Locate the cell with the specified text and output its (x, y) center coordinate. 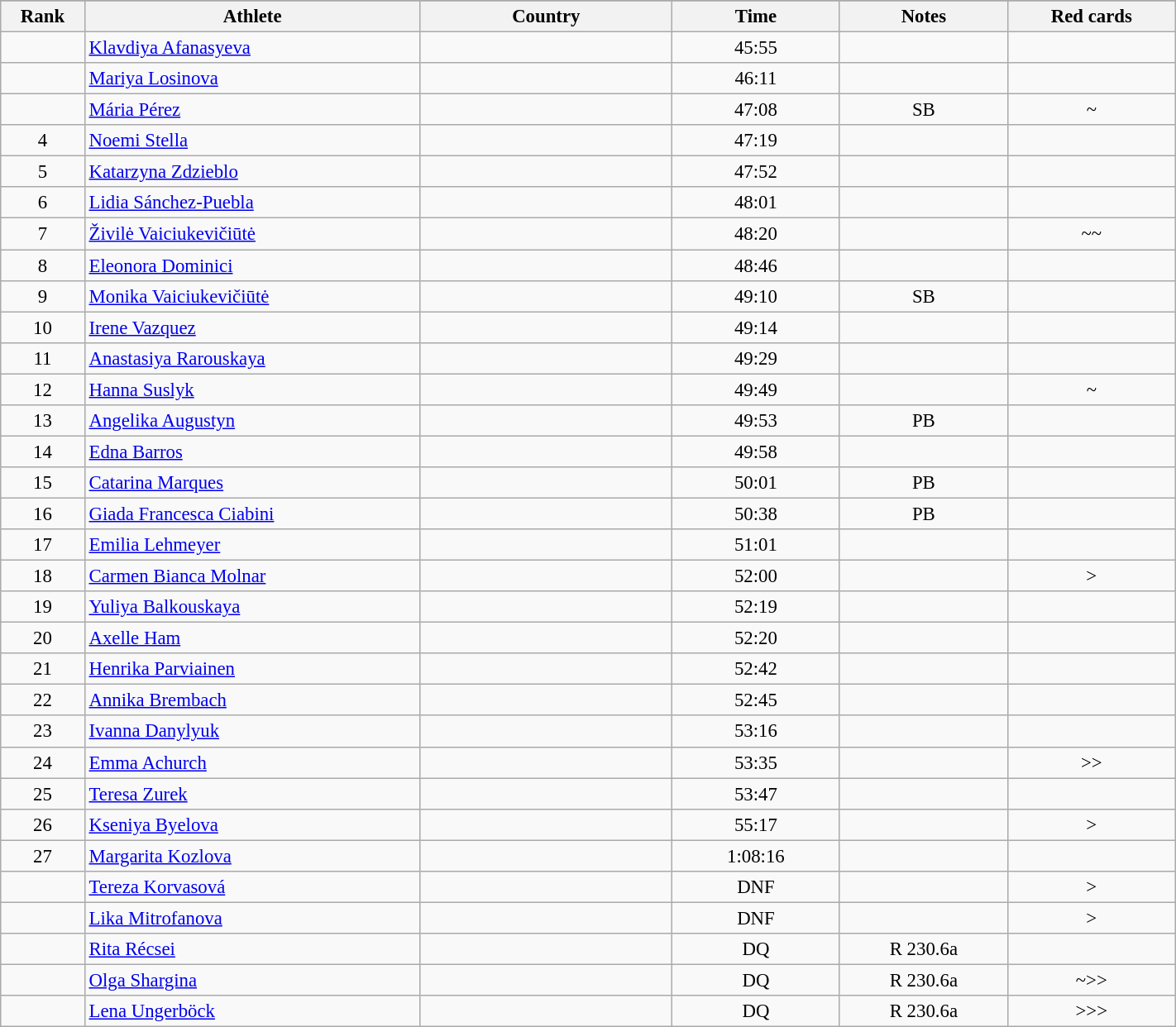
52:00 (756, 576)
15 (43, 483)
17 (43, 545)
Axelle Ham (252, 638)
Noemi Stella (252, 141)
18 (43, 576)
53:16 (756, 732)
27 (43, 856)
20 (43, 638)
Giada Francesca Ciabini (252, 513)
Country (546, 17)
53:47 (756, 794)
Anastasiya Rarouskaya (252, 358)
47:19 (756, 141)
4 (43, 141)
49:29 (756, 358)
Catarina Marques (252, 483)
Irene Vazquez (252, 327)
51:01 (756, 545)
Angelika Augustyn (252, 421)
Kseniya Byelova (252, 824)
Red cards (1092, 17)
Tereza Korvasová (252, 887)
1:08:16 (756, 856)
45:55 (756, 48)
Eleonora Dominici (252, 265)
6 (43, 203)
Margarita Kozlova (252, 856)
Rank (43, 17)
Henrika Parviainen (252, 669)
Annika Brembach (252, 700)
Monika Vaiciukevičiūtė (252, 296)
22 (43, 700)
48:46 (756, 265)
11 (43, 358)
10 (43, 327)
50:38 (756, 513)
46:11 (756, 79)
50:01 (756, 483)
24 (43, 762)
Rita Récsei (252, 949)
Athlete (252, 17)
>> (1092, 762)
Ivanna Danylyuk (252, 732)
7 (43, 234)
>>> (1092, 1011)
Emilia Lehmeyer (252, 545)
8 (43, 265)
Olga Shargina (252, 980)
9 (43, 296)
47:08 (756, 110)
47:52 (756, 172)
~~ (1092, 234)
49:58 (756, 451)
Hanna Suslyk (252, 389)
Klavdiya Afanasyeva (252, 48)
Time (756, 17)
49:10 (756, 296)
Notes (923, 17)
48:01 (756, 203)
Edna Barros (252, 451)
19 (43, 607)
49:49 (756, 389)
21 (43, 669)
Mariya Losinova (252, 79)
5 (43, 172)
Yuliya Balkouskaya (252, 607)
55:17 (756, 824)
49:53 (756, 421)
13 (43, 421)
26 (43, 824)
53:35 (756, 762)
Carmen Bianca Molnar (252, 576)
16 (43, 513)
14 (43, 451)
Teresa Zurek (252, 794)
Katarzyna Zdzieblo (252, 172)
23 (43, 732)
49:14 (756, 327)
52:19 (756, 607)
Lika Mitrofanova (252, 918)
25 (43, 794)
52:20 (756, 638)
48:20 (756, 234)
12 (43, 389)
Mária Pérez (252, 110)
Lidia Sánchez-Puebla (252, 203)
52:42 (756, 669)
Lena Ungerböck (252, 1011)
~>> (1092, 980)
52:45 (756, 700)
Emma Achurch (252, 762)
Živilė Vaiciukevičiūtė (252, 234)
